Identify which cell holds the provided text, then report its (x, y) central coordinate. 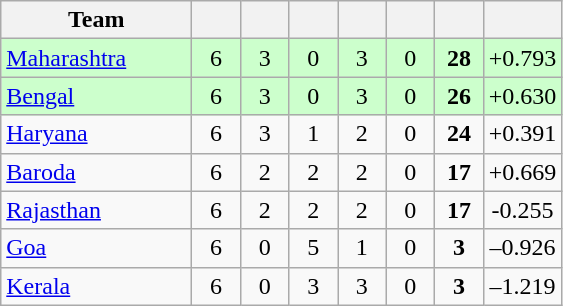
26 (460, 96)
–1.219 (522, 286)
Kerala (96, 286)
–0.926 (522, 248)
Haryana (96, 134)
-0.255 (522, 210)
+0.630 (522, 96)
Bengal (96, 96)
Rajasthan (96, 210)
24 (460, 134)
Maharashtra (96, 58)
+0.391 (522, 134)
Baroda (96, 172)
Team (96, 20)
5 (314, 248)
Goa (96, 248)
28 (460, 58)
+0.793 (522, 58)
+0.669 (522, 172)
